Pinpoint the cell where the given text exists, returning its [X, Y] midpoint coordinate. 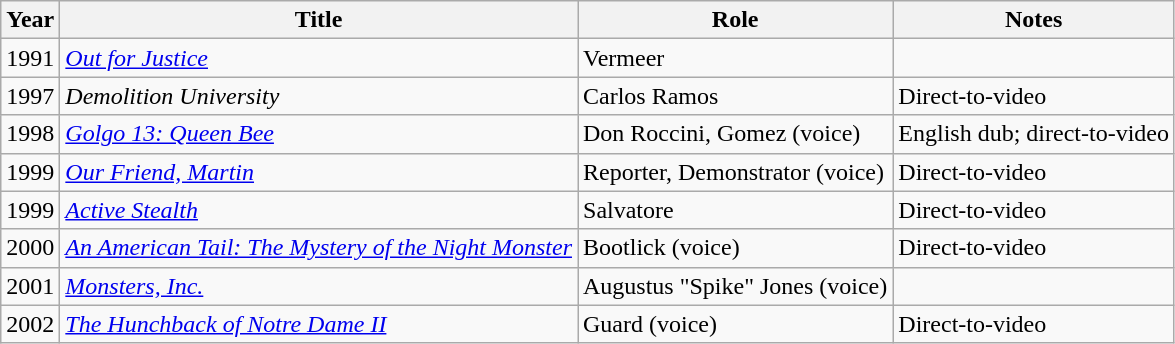
English dub; direct-to-video [1034, 134]
Title [319, 20]
2001 [30, 286]
Guard (voice) [736, 324]
Out for Justice [319, 58]
Reporter, Demonstrator (voice) [736, 172]
Our Friend, Martin [319, 172]
Don Roccini, Gomez (voice) [736, 134]
Monsters, Inc. [319, 286]
Carlos Ramos [736, 96]
1998 [30, 134]
The Hunchback of Notre Dame II [319, 324]
Salvatore [736, 210]
Augustus "Spike" Jones (voice) [736, 286]
Role [736, 20]
Active Stealth [319, 210]
2000 [30, 248]
Golgo 13: Queen Bee [319, 134]
Year [30, 20]
Vermeer [736, 58]
An American Tail: The Mystery of the Night Monster [319, 248]
Bootlick (voice) [736, 248]
2002 [30, 324]
1997 [30, 96]
Demolition University [319, 96]
Notes [1034, 20]
1991 [30, 58]
